Search for the cell housing the specified text and yield its (X, Y) center coordinate. 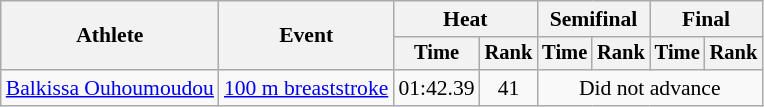
Did not advance (650, 88)
01:42.39 (436, 88)
41 (509, 88)
Semifinal (593, 19)
Heat (465, 19)
100 m breaststroke (306, 88)
Balkissa Ouhoumoudou (110, 88)
Final (706, 19)
Event (306, 36)
Athlete (110, 36)
